Return the [X, Y] coordinate for the center point of the cell that contains the specified text.  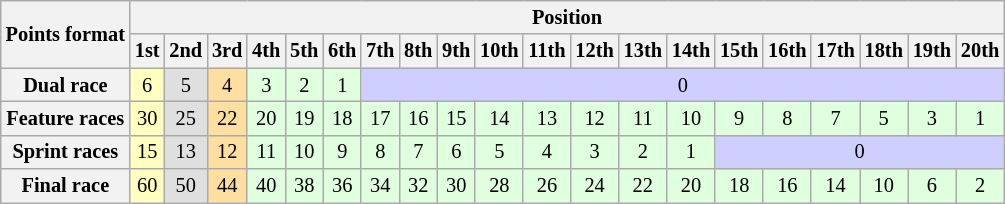
9th [456, 51]
Feature races [66, 118]
8th [418, 51]
17th [835, 51]
20th [980, 51]
16th [787, 51]
1st [148, 51]
40 [266, 186]
4th [266, 51]
25 [186, 118]
7th [380, 51]
38 [304, 186]
50 [186, 186]
24 [594, 186]
3rd [227, 51]
Dual race [66, 85]
11th [546, 51]
5th [304, 51]
2nd [186, 51]
6th [342, 51]
19 [304, 118]
17 [380, 118]
Final race [66, 186]
19th [932, 51]
10th [499, 51]
15th [739, 51]
Points format [66, 34]
60 [148, 186]
12th [594, 51]
44 [227, 186]
32 [418, 186]
28 [499, 186]
Sprint races [66, 152]
13th [643, 51]
18th [884, 51]
34 [380, 186]
36 [342, 186]
Position [567, 17]
26 [546, 186]
14th [691, 51]
